Output the [X, Y] coordinate of the center of the cell containing the given text.  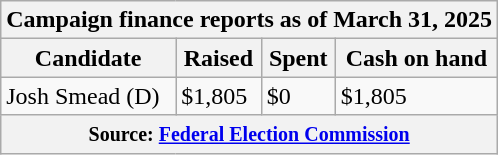
Spent [298, 58]
Josh Smead (D) [88, 96]
Source: Federal Election Commission [250, 134]
Campaign finance reports as of March 31, 2025 [250, 20]
Candidate [88, 58]
Raised [219, 58]
$0 [298, 96]
Cash on hand [416, 58]
